Find where the given text appears and provide that cell's center as (X, Y) coordinate. 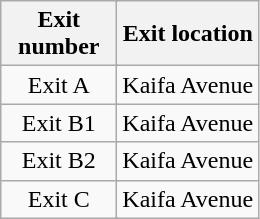
Exit number (59, 34)
Exit C (59, 199)
Exit A (59, 85)
Exit location (188, 34)
Exit B2 (59, 161)
Exit B1 (59, 123)
